Scan for the cell matching the given text and deliver its [X, Y] coordinate at center. 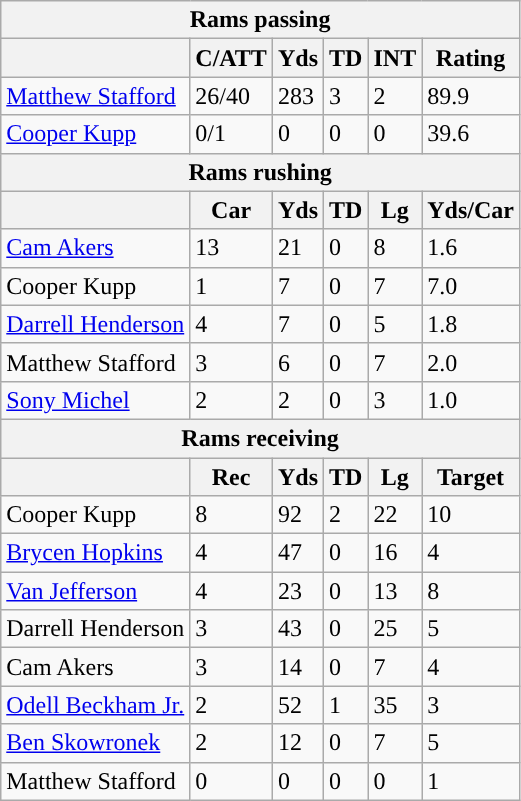
Ben Skowronek [96, 743]
23 [298, 591]
0/1 [232, 134]
Car [232, 210]
Van Jefferson [96, 591]
14 [298, 667]
43 [298, 629]
89.9 [471, 96]
52 [298, 705]
Rams rushing [260, 172]
39.6 [471, 134]
21 [298, 248]
C/ATT [232, 58]
2.0 [471, 362]
1.0 [471, 400]
92 [298, 515]
1.8 [471, 324]
22 [395, 515]
Target [471, 477]
INT [395, 58]
35 [395, 705]
10 [471, 515]
Rating [471, 58]
7.0 [471, 286]
1.6 [471, 248]
25 [395, 629]
26/40 [232, 96]
12 [298, 743]
16 [395, 553]
6 [298, 362]
283 [298, 96]
Brycen Hopkins [96, 553]
Rec [232, 477]
Yds/Car [471, 210]
Rams receiving [260, 438]
Sony Michel [96, 400]
47 [298, 553]
Odell Beckham Jr. [96, 705]
Rams passing [260, 20]
